For the text-containing cell, return its midpoint in (X, Y) coordinate format. 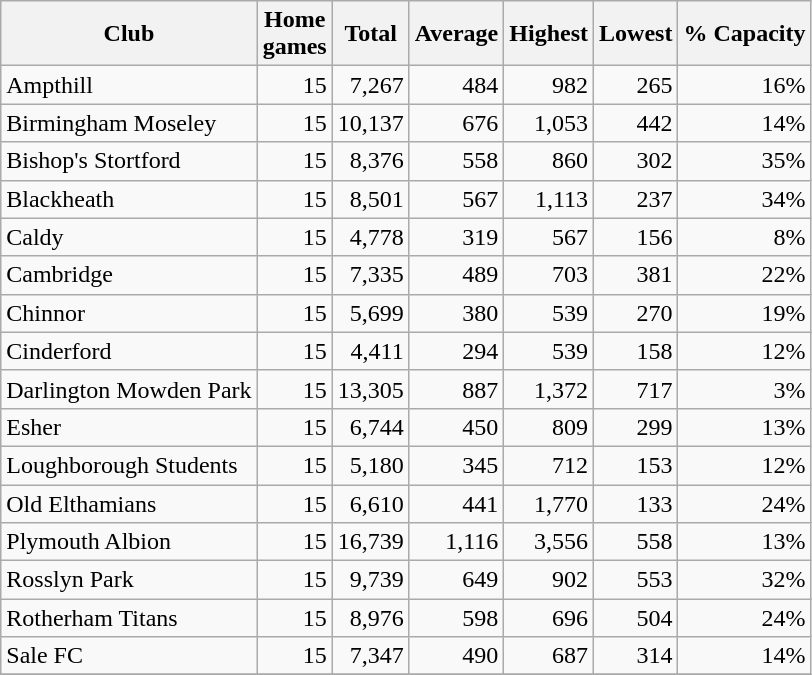
16,739 (370, 542)
Cambridge (129, 275)
13,305 (370, 389)
712 (549, 465)
553 (636, 580)
1,116 (456, 542)
Old Elthamians (129, 503)
8,376 (370, 161)
294 (456, 351)
5,699 (370, 313)
Club (129, 34)
676 (456, 123)
Rosslyn Park (129, 580)
504 (636, 618)
4,411 (370, 351)
809 (549, 427)
34% (744, 199)
237 (636, 199)
Bishop's Stortford (129, 161)
598 (456, 618)
10,137 (370, 123)
902 (549, 580)
490 (456, 656)
450 (456, 427)
887 (456, 389)
270 (636, 313)
6,610 (370, 503)
319 (456, 237)
1,053 (549, 123)
696 (549, 618)
441 (456, 503)
8,976 (370, 618)
8% (744, 237)
Cinderford (129, 351)
6,744 (370, 427)
Esher (129, 427)
Ampthill (129, 85)
Caldy (129, 237)
687 (549, 656)
3,556 (549, 542)
299 (636, 427)
345 (456, 465)
265 (636, 85)
9,739 (370, 580)
314 (636, 656)
7,347 (370, 656)
156 (636, 237)
Highest (549, 34)
Chinnor (129, 313)
442 (636, 123)
860 (549, 161)
Blackheath (129, 199)
Rotherham Titans (129, 618)
5,180 (370, 465)
22% (744, 275)
158 (636, 351)
153 (636, 465)
Sale FC (129, 656)
489 (456, 275)
703 (549, 275)
Loughborough Students (129, 465)
7,335 (370, 275)
32% (744, 580)
19% (744, 313)
381 (636, 275)
4,778 (370, 237)
Lowest (636, 34)
982 (549, 85)
35% (744, 161)
Homegames (294, 34)
302 (636, 161)
8,501 (370, 199)
Average (456, 34)
Darlington Mowden Park (129, 389)
Total (370, 34)
Birmingham Moseley (129, 123)
Plymouth Albion (129, 542)
133 (636, 503)
16% (744, 85)
484 (456, 85)
7,267 (370, 85)
% Capacity (744, 34)
717 (636, 389)
1,113 (549, 199)
1,770 (549, 503)
380 (456, 313)
649 (456, 580)
1,372 (549, 389)
3% (744, 389)
